Scan for the cell matching the given text and deliver its (x, y) coordinate at center. 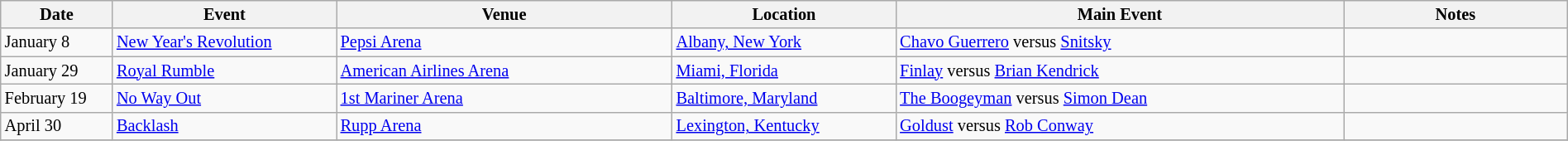
Baltimore, Maryland (784, 98)
Rupp Arena (504, 126)
The Boogeyman versus Simon Dean (1120, 98)
Venue (504, 14)
Chavo Guerrero versus Snitsky (1120, 42)
January 29 (56, 70)
Event (225, 14)
Lexington, Kentucky (784, 126)
Finlay versus Brian Kendrick (1120, 70)
January 8 (56, 42)
Date (56, 14)
Miami, Florida (784, 70)
Notes (1456, 14)
Royal Rumble (225, 70)
Pepsi Arena (504, 42)
Albany, New York (784, 42)
1st Mariner Arena (504, 98)
April 30 (56, 126)
New Year's Revolution (225, 42)
American Airlines Arena (504, 70)
Backlash (225, 126)
February 19 (56, 98)
Goldust versus Rob Conway (1120, 126)
Location (784, 14)
Main Event (1120, 14)
No Way Out (225, 98)
